Identify which cell holds the provided text, then report its (x, y) central coordinate. 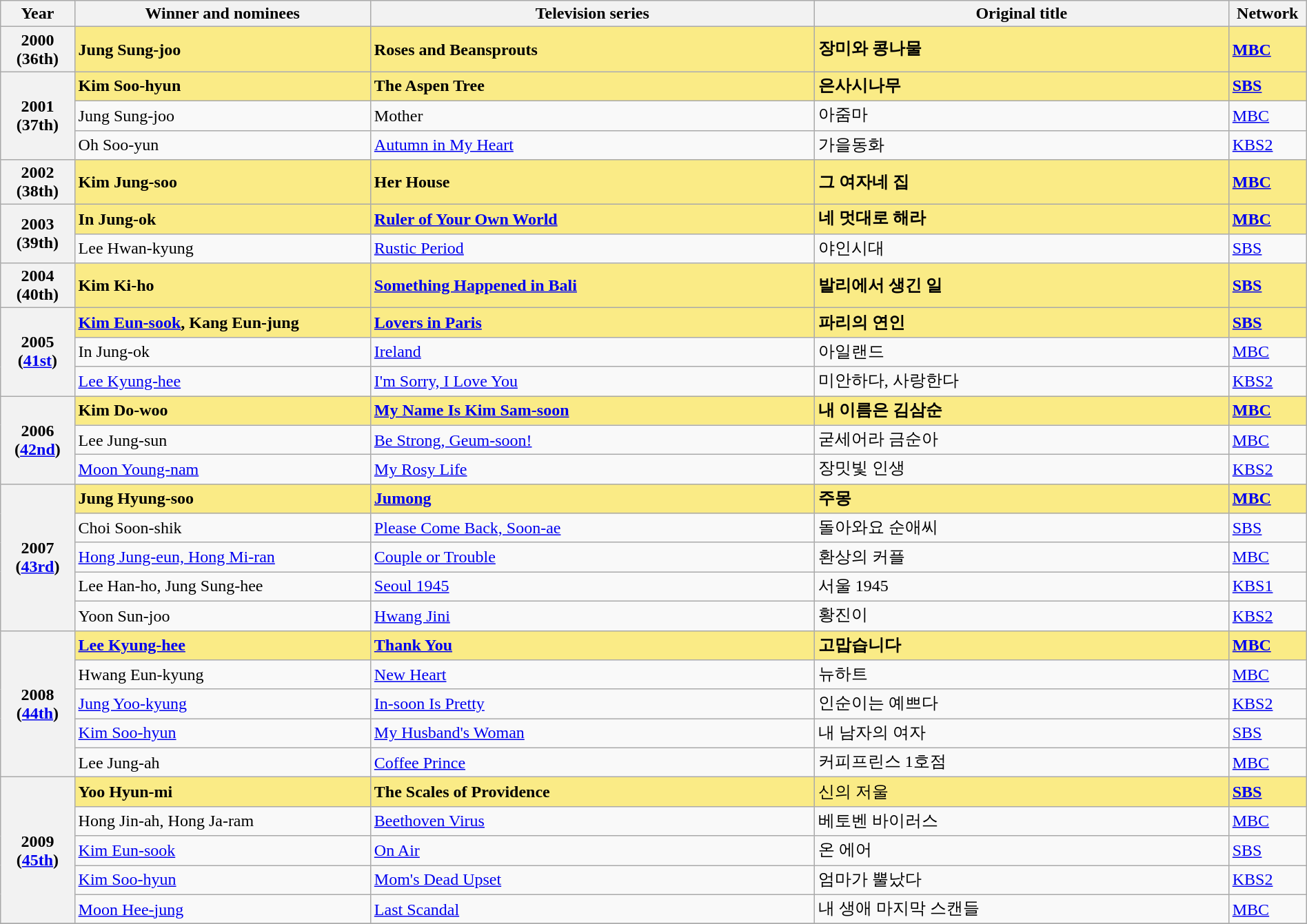
Kim Ki-ho (222, 285)
2006(42nd) (37, 440)
야인시대 (1022, 248)
환상의 커플 (1022, 557)
2005(41st) (37, 352)
Jung Yoo-kyung (222, 704)
돌아와요 순애씨 (1022, 528)
KBS1 (1267, 587)
엄마가 뿔났다 (1022, 881)
2007(43rd) (37, 557)
Beethoven Virus (592, 821)
내 생애 마지막 스캔들 (1022, 910)
New Heart (592, 675)
On Air (592, 850)
Oh Soo-yun (222, 145)
Lee Jung-ah (222, 762)
Hwang Jini (592, 616)
Choi Soon-shik (222, 528)
Network (1267, 14)
Lovers in Paris (592, 322)
Yoon Sun-joo (222, 616)
뉴하트 (1022, 675)
Kim Eun-sook, Kang Eun-jung (222, 322)
Hong Jung-eun, Hong Mi-ran (222, 557)
장미와 콩나물 (1022, 50)
Hong Jin-ah, Hong Ja-ram (222, 821)
2003(39th) (37, 234)
온 에어 (1022, 850)
은사시나무 (1022, 87)
Moon Hee-jung (222, 910)
Something Happened in Bali (592, 285)
Winner and nominees (222, 14)
미안하다, 사랑한다 (1022, 382)
네 멋대로 해라 (1022, 219)
Television series (592, 14)
장밋빛 인생 (1022, 470)
발리에서 생긴 일 (1022, 285)
Hwang Eun-kyung (222, 675)
Year (37, 14)
그 여자네 집 (1022, 182)
Yoo Hyun-mi (222, 792)
The Scales of Providence (592, 792)
Moon Young-nam (222, 470)
Last Scandal (592, 910)
Mother (592, 116)
Kim Eun-sook (222, 850)
Ireland (592, 351)
2000(36th) (37, 50)
2001(37th) (37, 116)
고맙습니다 (1022, 645)
2008(44th) (37, 704)
아일랜드 (1022, 351)
2004(40th) (37, 285)
I'm Sorry, I Love You (592, 382)
아줌마 (1022, 116)
가을동화 (1022, 145)
2009(45th) (37, 850)
파리의 연인 (1022, 322)
굳세어라 금순아 (1022, 440)
Seoul 1945 (592, 587)
Be Strong, Geum-soon! (592, 440)
Mom's Dead Upset (592, 881)
인순이는 예쁘다 (1022, 704)
Autumn in My Heart (592, 145)
베토벤 바이러스 (1022, 821)
주몽 (1022, 499)
Coffee Prince (592, 762)
내 이름은 김삼순 (1022, 411)
Ruler of Your Own World (592, 219)
Kim Do-woo (222, 411)
Lee Hwan-kyung (222, 248)
Please Come Back, Soon-ae (592, 528)
커피프린스 1호점 (1022, 762)
내 남자의 여자 (1022, 733)
Original title (1022, 14)
The Aspen Tree (592, 87)
Jumong (592, 499)
Lee Han-ho, Jung Sung-hee (222, 587)
Jung Hyung-soo (222, 499)
Lee Jung-sun (222, 440)
2002(38th) (37, 182)
In-soon Is Pretty (592, 704)
My Name Is Kim Sam-soon (592, 411)
Thank You (592, 645)
My Husband's Woman (592, 733)
Couple or Trouble (592, 557)
서울 1945 (1022, 587)
Roses and Beansprouts (592, 50)
황진이 (1022, 616)
My Rosy Life (592, 470)
Rustic Period (592, 248)
Her House (592, 182)
신의 저울 (1022, 792)
Kim Jung-soo (222, 182)
